Capture the cell that displays the provided text and extract its (X, Y) central coordinate. 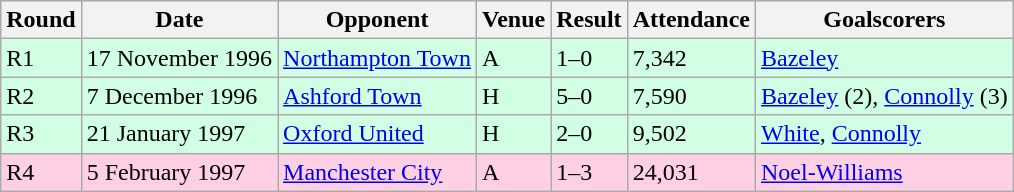
Opponent (378, 20)
7,590 (691, 96)
1–0 (589, 58)
White, Connolly (884, 134)
5–0 (589, 96)
Northampton Town (378, 58)
21 January 1997 (179, 134)
Oxford United (378, 134)
Noel-Williams (884, 172)
7,342 (691, 58)
Attendance (691, 20)
Bazeley (884, 58)
Goalscorers (884, 20)
5 February 1997 (179, 172)
R2 (41, 96)
2–0 (589, 134)
Round (41, 20)
17 November 1996 (179, 58)
Date (179, 20)
Manchester City (378, 172)
24,031 (691, 172)
1–3 (589, 172)
Ashford Town (378, 96)
7 December 1996 (179, 96)
R4 (41, 172)
R1 (41, 58)
Bazeley (2), Connolly (3) (884, 96)
9,502 (691, 134)
R3 (41, 134)
Venue (513, 20)
Result (589, 20)
